Determine the (X, Y) coordinate at the center of the cell enclosing the given text.  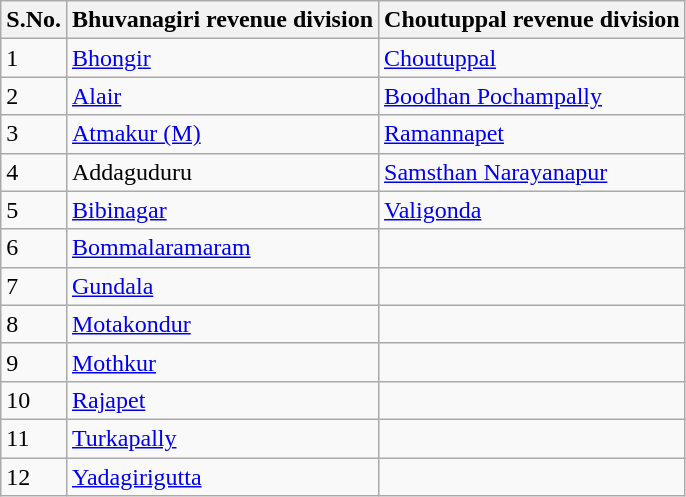
Rajapet (222, 400)
Ramannapet (532, 134)
1 (34, 58)
Atmakur (M) (222, 134)
Choutuppal revenue division (532, 20)
9 (34, 362)
Valigonda (532, 210)
Bhongir (222, 58)
Alair (222, 96)
8 (34, 324)
11 (34, 438)
Bommalaramaram (222, 248)
Mothkur (222, 362)
Boodhan Pochampally (532, 96)
Bhuvanagiri revenue division (222, 20)
7 (34, 286)
Choutuppal (532, 58)
10 (34, 400)
Yadagirigutta (222, 477)
Addaguduru (222, 172)
6 (34, 248)
Turkapally (222, 438)
Motakondur (222, 324)
5 (34, 210)
2 (34, 96)
S.No. (34, 20)
4 (34, 172)
12 (34, 477)
Gundala (222, 286)
Samsthan Narayanapur (532, 172)
Bibinagar (222, 210)
3 (34, 134)
